Locate the cell with the specified text and output its [x, y] center coordinate. 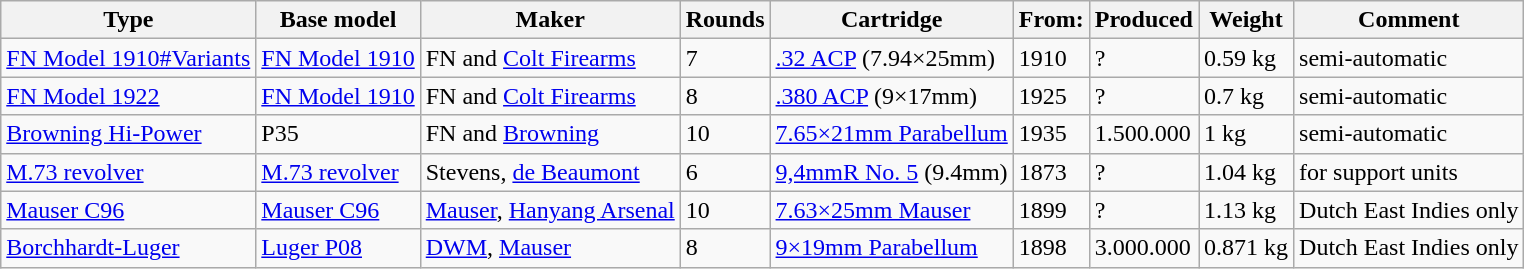
Weight [1246, 20]
FN Model 1922 [128, 96]
Mauser, Hanyang Arsenal [550, 210]
FN and Browning [550, 134]
3.000.000 [1144, 248]
Luger P08 [338, 248]
6 [725, 172]
0.871 kg [1246, 248]
.380 ACP (9×17mm) [892, 96]
7 [725, 58]
1.13 kg [1246, 210]
7.63×25mm Mauser [892, 210]
1899 [1051, 210]
Cartridge [892, 20]
1910 [1051, 58]
1 kg [1246, 134]
7.65×21mm Parabellum [892, 134]
Comment [1409, 20]
0.7 kg [1246, 96]
1873 [1051, 172]
9×19mm Parabellum [892, 248]
0.59 kg [1246, 58]
DWM, Mauser [550, 248]
P35 [338, 134]
Base model [338, 20]
Borchhardt-Luger [128, 248]
9,4mmR No. 5 (9.4mm) [892, 172]
1.04 kg [1246, 172]
Maker [550, 20]
1.500.000 [1144, 134]
.32 ACP (7.94×25mm) [892, 58]
1898 [1051, 248]
Stevens, de Beaumont [550, 172]
1925 [1051, 96]
FN Model 1910#Variants [128, 58]
Produced [1144, 20]
From: [1051, 20]
Type [128, 20]
for support units [1409, 172]
Browning Hi-Power [128, 134]
1935 [1051, 134]
Rounds [725, 20]
